Scan for the cell matching the given text and deliver its [x, y] coordinate at center. 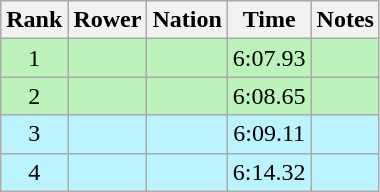
2 [34, 96]
6:08.65 [269, 96]
Notes [345, 20]
3 [34, 134]
Rower [108, 20]
6:07.93 [269, 58]
Nation [187, 20]
1 [34, 58]
6:14.32 [269, 172]
4 [34, 172]
6:09.11 [269, 134]
Rank [34, 20]
Time [269, 20]
